Identify which cell holds the provided text, then report its (X, Y) central coordinate. 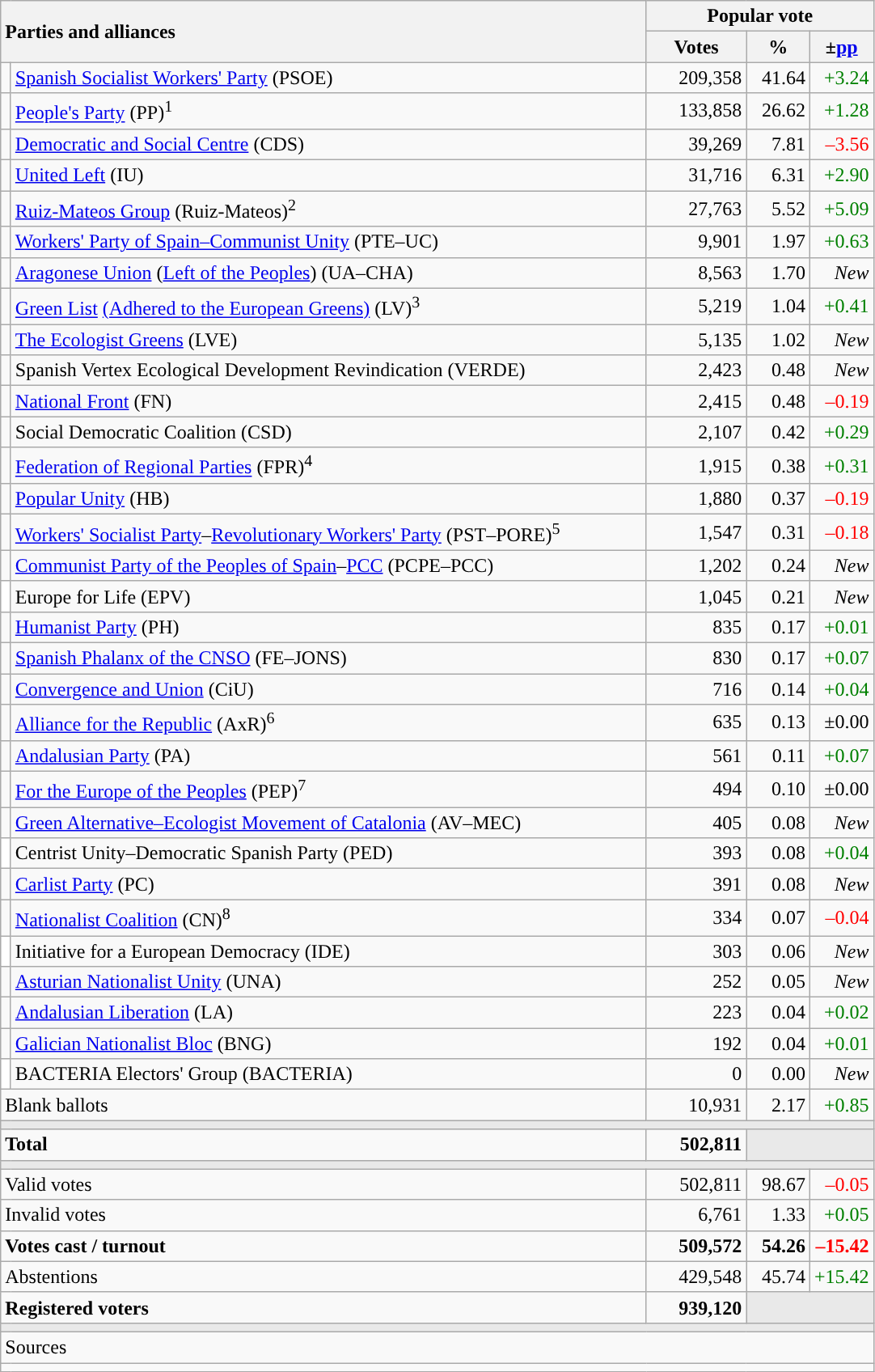
±pp (841, 47)
0.00 (778, 1074)
5,219 (696, 306)
939,120 (696, 1307)
133,858 (696, 112)
+3.24 (841, 78)
Votes (696, 47)
429,548 (696, 1277)
27,763 (696, 209)
223 (696, 1013)
The Ecologist Greens (LVE) (328, 340)
5,135 (696, 340)
0.05 (778, 982)
303 (696, 951)
10,931 (696, 1105)
5.52 (778, 209)
Votes cast / turnout (323, 1246)
252 (696, 982)
Ruiz-Mateos Group (Ruiz-Mateos)2 (328, 209)
Parties and alliances (323, 32)
39,269 (696, 144)
Invalid votes (323, 1215)
0.14 (778, 689)
31,716 (696, 176)
405 (696, 823)
+0.02 (841, 1013)
0.11 (778, 756)
41.64 (778, 78)
Democratic and Social Centre (CDS) (328, 144)
1,547 (696, 532)
0.37 (778, 499)
Centrist Unity–Democratic Spanish Party (PED) (328, 853)
–0.05 (841, 1184)
Aragonese Union (Left of the Peoples) (UA–CHA) (328, 273)
1,202 (696, 565)
1,915 (696, 466)
Carlist Party (PC) (328, 884)
Convergence and Union (CiU) (328, 689)
Green List (Adhered to the European Greens) (LV)3 (328, 306)
Spanish Vertex Ecological Development Revindication (VERDE) (328, 371)
Alliance for the Republic (AxR)6 (328, 723)
For the Europe of the Peoples (PEP)7 (328, 790)
+0.85 (841, 1105)
% (778, 47)
0.31 (778, 532)
–0.04 (841, 917)
830 (696, 658)
1.33 (778, 1215)
Nationalist Coalition (CN)8 (328, 917)
2,423 (696, 371)
716 (696, 689)
0.38 (778, 466)
393 (696, 853)
6,761 (696, 1215)
–3.56 (841, 144)
192 (696, 1044)
+0.31 (841, 466)
Asturian Nationalist Unity (UNA) (328, 982)
+0.41 (841, 306)
334 (696, 917)
1.97 (778, 242)
Total (323, 1145)
391 (696, 884)
–0.18 (841, 532)
9,901 (696, 242)
Sources (437, 1347)
6.31 (778, 176)
Galician Nationalist Bloc (BNG) (328, 1044)
Social Democratic Coalition (CSD) (328, 432)
–15.42 (841, 1246)
Spanish Socialist Workers' Party (PSOE) (328, 78)
Initiative for a European Democracy (IDE) (328, 951)
2,107 (696, 432)
0.42 (778, 432)
494 (696, 790)
Valid votes (323, 1184)
635 (696, 723)
Popular vote (760, 16)
Andalusian Party (PA) (328, 756)
1,045 (696, 596)
26.62 (778, 112)
0.24 (778, 565)
Humanist Party (PH) (328, 627)
United Left (IU) (328, 176)
45.74 (778, 1277)
Abstentions (323, 1277)
2,415 (696, 401)
+1.28 (841, 112)
0.21 (778, 596)
98.67 (778, 1184)
+2.90 (841, 176)
2.17 (778, 1105)
1.04 (778, 306)
Blank ballots (323, 1105)
Popular Unity (HB) (328, 499)
54.26 (778, 1246)
1.02 (778, 340)
+15.42 (841, 1277)
835 (696, 627)
+0.29 (841, 432)
Andalusian Liberation (LA) (328, 1013)
Workers' Socialist Party–Revolutionary Workers' Party (PST–PORE)5 (328, 532)
0 (696, 1074)
209,358 (696, 78)
7.81 (778, 144)
Federation of Regional Parties (FPR)4 (328, 466)
1.70 (778, 273)
0.06 (778, 951)
National Front (FN) (328, 401)
1,880 (696, 499)
0.07 (778, 917)
+5.09 (841, 209)
BACTERIA Electors' Group (BACTERIA) (328, 1074)
561 (696, 756)
8,563 (696, 273)
Europe for Life (EPV) (328, 596)
Communist Party of the Peoples of Spain–PCC (PCPE–PCC) (328, 565)
Spanish Phalanx of the CNSO (FE–JONS) (328, 658)
Green Alternative–Ecologist Movement of Catalonia (AV–MEC) (328, 823)
0.10 (778, 790)
People's Party (PP)1 (328, 112)
509,572 (696, 1246)
0.13 (778, 723)
Registered voters (323, 1307)
+0.05 (841, 1215)
+0.63 (841, 242)
Workers' Party of Spain–Communist Unity (PTE–UC) (328, 242)
